Provide the (x, y) coordinate of the cell's center where the given text is located.  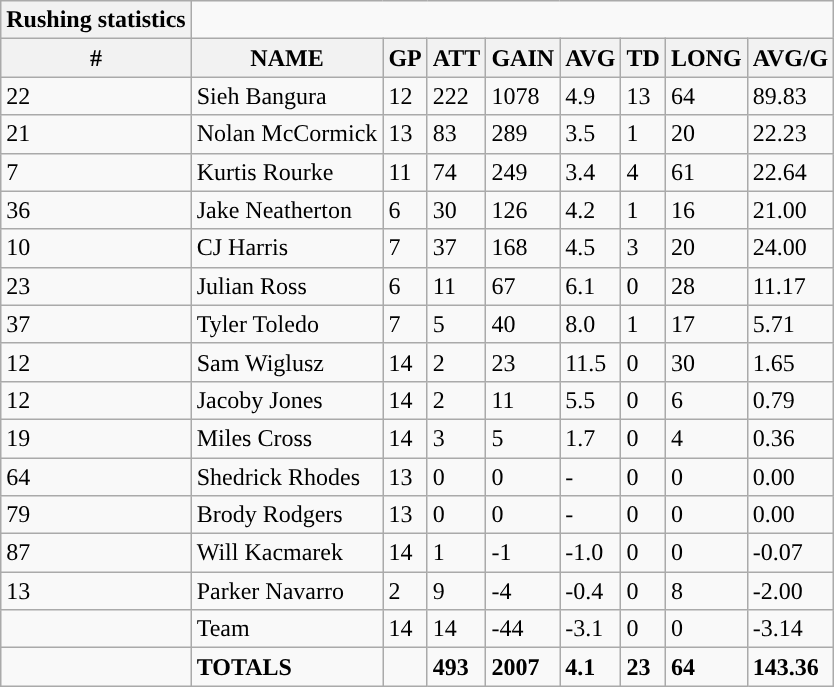
8 (706, 591)
-1.0 (590, 553)
168 (523, 248)
Rushing statistics (96, 20)
GAIN (523, 58)
40 (523, 324)
Sieh Bangura (287, 96)
22.64 (790, 172)
83 (456, 134)
Tyler Toledo (287, 324)
Team (287, 629)
28 (706, 286)
Shedrick Rhodes (287, 477)
Will Kacmarek (287, 553)
-44 (523, 629)
22.23 (790, 134)
17 (706, 324)
0.79 (790, 400)
-4 (523, 591)
-3.14 (790, 629)
89.83 (790, 96)
CJ Harris (287, 248)
-0.4 (590, 591)
-3.1 (590, 629)
AVG/G (790, 58)
3.4 (590, 172)
493 (456, 667)
67 (523, 286)
249 (523, 172)
# (96, 58)
222 (456, 96)
4.1 (590, 667)
Nolan McCormick (287, 134)
24.00 (790, 248)
Kurtis Rourke (287, 172)
22 (96, 96)
GP (405, 58)
21.00 (790, 210)
5.5 (590, 400)
1078 (523, 96)
-2.00 (790, 591)
6.1 (590, 286)
-0.07 (790, 553)
-1 (523, 553)
19 (96, 438)
21 (96, 134)
289 (523, 134)
79 (96, 515)
8.0 (590, 324)
11.5 (590, 362)
Julian Ross (287, 286)
TOTALS (287, 667)
Sam Wiglusz (287, 362)
11.17 (790, 286)
5.71 (790, 324)
Jacoby Jones (287, 400)
2007 (523, 667)
4.5 (590, 248)
ATT (456, 58)
1.65 (790, 362)
61 (706, 172)
4.2 (590, 210)
Parker Navarro (287, 591)
TD (643, 58)
16 (706, 210)
0.36 (790, 438)
1.7 (590, 438)
143.36 (790, 667)
126 (523, 210)
4.9 (590, 96)
36 (96, 210)
9 (456, 591)
74 (456, 172)
Miles Cross (287, 438)
3.5 (590, 134)
LONG (706, 58)
87 (96, 553)
10 (96, 248)
NAME (287, 58)
Jake Neatherton (287, 210)
AVG (590, 58)
Brody Rodgers (287, 515)
